Provide the (x, y) coordinate of the cell's center where the given text is located.  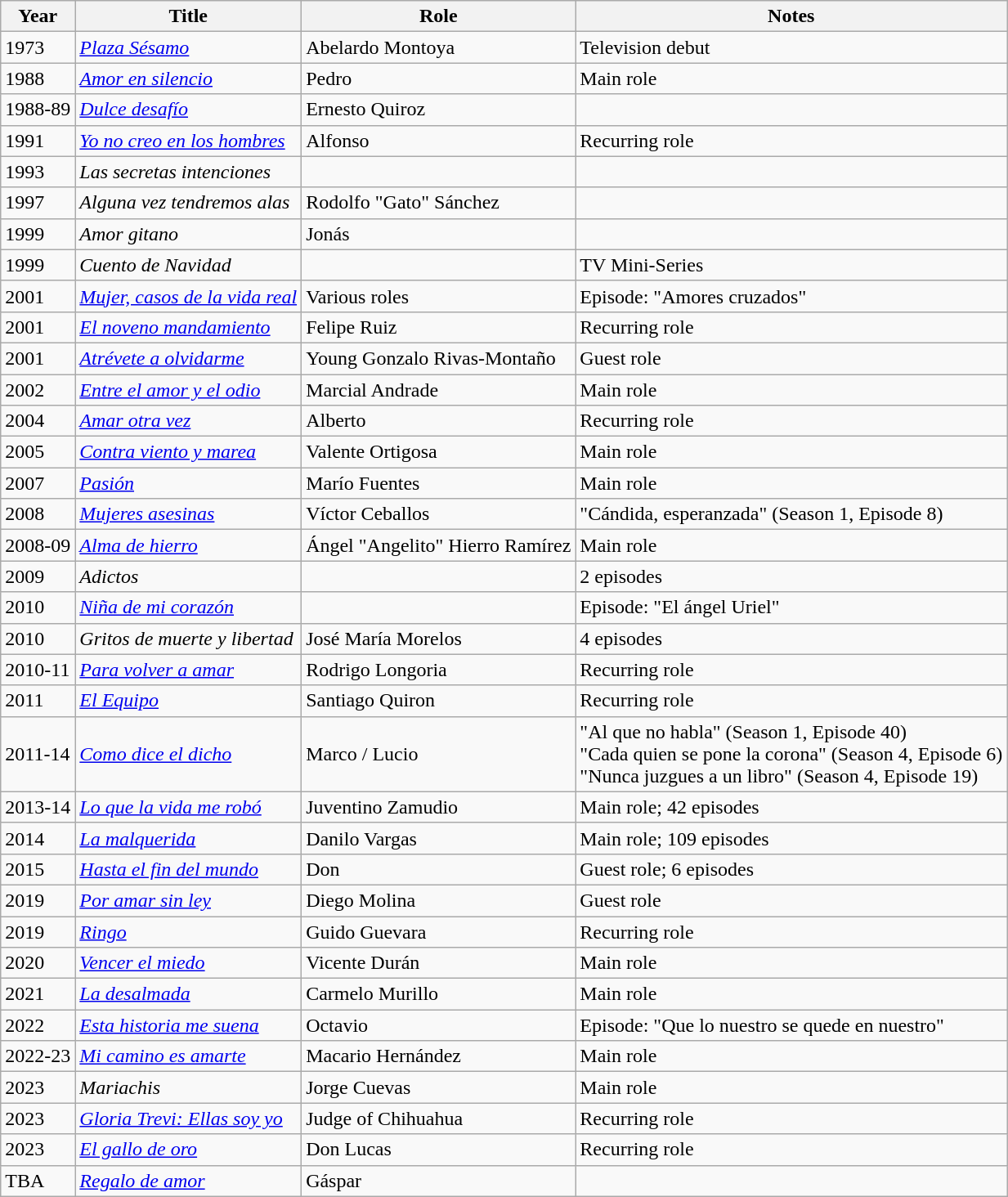
Danilo Vargas (438, 838)
Alguna vez tendremos alas (188, 203)
TV Mini-Series (791, 265)
Year (38, 16)
2011-14 (38, 754)
Atrévete a olvidarme (188, 358)
Pasión (188, 483)
Regalo de amor (188, 1181)
1973 (38, 47)
Para volver a amar (188, 670)
2005 (38, 452)
Yo no creo en los hombres (188, 141)
2007 (38, 483)
2013-14 (38, 807)
2008-09 (38, 545)
La malquerida (188, 838)
Role (438, 16)
Contra viento y marea (188, 452)
Víctor Ceballos (438, 514)
Lo que la vida me robó (188, 807)
1997 (38, 203)
2021 (38, 994)
2 episodes (791, 576)
Vicente Durán (438, 963)
Niña de mi corazón (188, 607)
Episode: "Que lo nuestro se quede en nuestro" (791, 1025)
2010-11 (38, 670)
El noveno mandamiento (188, 327)
Felipe Ruiz (438, 327)
Mujer, casos de la vida real (188, 296)
Macario Hernández (438, 1056)
4 episodes (791, 639)
2022-23 (38, 1056)
Rodolfo "Gato" Sánchez (438, 203)
Jonás (438, 234)
Episode: "Amores cruzados" (791, 296)
Octavio (438, 1025)
José María Morelos (438, 639)
Santiago Quiron (438, 701)
Carmelo Murillo (438, 994)
2015 (38, 869)
Vencer el miedo (188, 963)
2004 (38, 421)
Main role; 42 episodes (791, 807)
Ángel "Angelito" Hierro Ramírez (438, 545)
Juventino Zamudio (438, 807)
Various roles (438, 296)
Abelardo Montoya (438, 47)
Mi camino es amarte (188, 1056)
Amor en silencio (188, 78)
Diego Molina (438, 900)
Las secretas intenciones (188, 172)
1991 (38, 141)
Episode: "El ángel Uriel" (791, 607)
Gloria Trevi: Ellas soy yo (188, 1119)
2011 (38, 701)
Marío Fuentes (438, 483)
Jorge Cuevas (438, 1087)
Guest role; 6 episodes (791, 869)
"Cándida, esperanzada" (Season 1, Episode 8) (791, 514)
2014 (38, 838)
2020 (38, 963)
TBA (38, 1181)
1993 (38, 172)
Television debut (791, 47)
Dulce desafío (188, 110)
El Equipo (188, 701)
El gallo de oro (188, 1150)
Esta historia me suena (188, 1025)
Don Lucas (438, 1150)
Ernesto Quiroz (438, 110)
Ringo (188, 931)
Title (188, 16)
Alfonso (438, 141)
Mariachis (188, 1087)
1988 (38, 78)
Hasta el fin del mundo (188, 869)
"Al que no habla" (Season 1, Episode 40)"Cada quien se pone la corona" (Season 4, Episode 6)"Nunca juzgues a un libro" (Season 4, Episode 19) (791, 754)
Valente Ortigosa (438, 452)
Alberto (438, 421)
Guido Guevara (438, 931)
Como dice el dicho (188, 754)
Mujeres asesinas (188, 514)
Notes (791, 16)
Marco / Lucio (438, 754)
Amor gitano (188, 234)
Por amar sin ley (188, 900)
Pedro (438, 78)
Cuento de Navidad (188, 265)
La desalmada (188, 994)
Marcial Andrade (438, 390)
Young Gonzalo Rivas-Montaño (438, 358)
Plaza Sésamo (188, 47)
Adictos (188, 576)
Main role; 109 episodes (791, 838)
Entre el amor y el odio (188, 390)
Alma de hierro (188, 545)
Judge of Chihuahua (438, 1119)
Gritos de muerte y libertad (188, 639)
1988-89 (38, 110)
Gáspar (438, 1181)
Amar otra vez (188, 421)
Rodrigo Longoria (438, 670)
2008 (38, 514)
Don (438, 869)
2002 (38, 390)
2009 (38, 576)
2022 (38, 1025)
